Return the (X, Y) coordinate for the center point of the cell that contains the specified text.  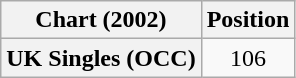
UK Singles (OCC) (101, 58)
Chart (2002) (101, 20)
106 (248, 58)
Position (248, 20)
